Determine the [X, Y] coordinate at the center of the cell enclosing the given text.  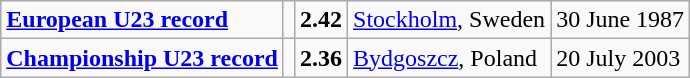
2.42 [320, 20]
Championship U23 record [142, 58]
30 June 1987 [620, 20]
European U23 record [142, 20]
2.36 [320, 58]
20 July 2003 [620, 58]
Bydgoszcz, Poland [450, 58]
Stockholm, Sweden [450, 20]
